For the text-containing cell, return its midpoint in (x, y) coordinate format. 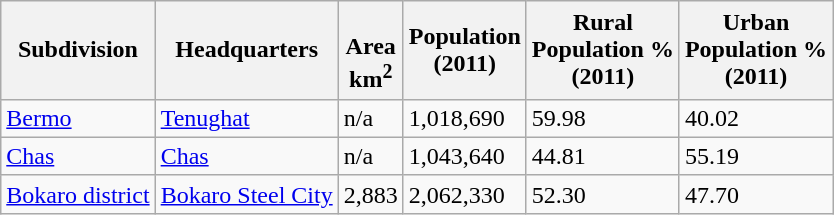
Tenughat (246, 118)
Areakm2 (370, 50)
Population(2011) (464, 50)
Urban Population % (2011) (756, 50)
52.30 (602, 194)
Headquarters (246, 50)
Bermo (78, 118)
59.98 (602, 118)
RuralPopulation %(2011) (602, 50)
2,062,330 (464, 194)
2,883 (370, 194)
1,043,640 (464, 156)
Bokaro Steel City (246, 194)
44.81 (602, 156)
55.19 (756, 156)
1,018,690 (464, 118)
Subdivision (78, 50)
47.70 (756, 194)
40.02 (756, 118)
Bokaro district (78, 194)
